Locate the cell with the specified text and output its (X, Y) center coordinate. 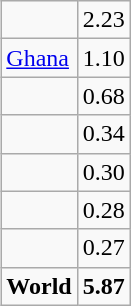
1.10 (104, 58)
2.23 (104, 20)
Ghana (39, 58)
World (39, 286)
0.28 (104, 210)
0.30 (104, 172)
0.27 (104, 248)
0.34 (104, 134)
0.68 (104, 96)
5.87 (104, 286)
